Determine the [X, Y] coordinate at the center of the cell enclosing the given text.  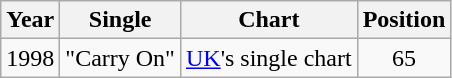
UK's single chart [268, 58]
1998 [30, 58]
Chart [268, 20]
"Carry On" [120, 58]
65 [404, 58]
Position [404, 20]
Single [120, 20]
Year [30, 20]
